Locate the cell with the specified text and output its [x, y] center coordinate. 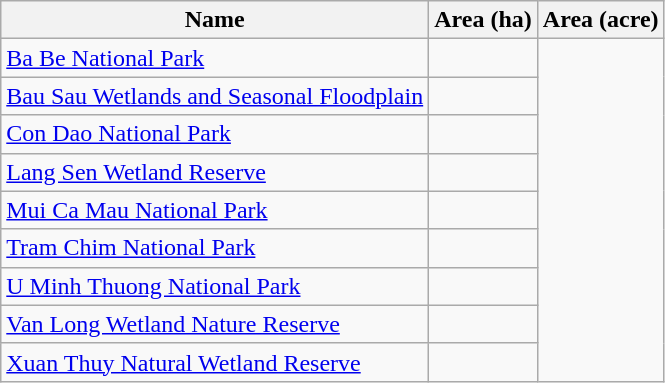
Xuan Thuy Natural Wetland Reserve [215, 362]
Van Long Wetland Nature Reserve [215, 324]
Area (acre) [600, 20]
Area (ha) [484, 20]
Ba Be National Park [215, 58]
Lang Sen Wetland Reserve [215, 172]
Bau Sau Wetlands and Seasonal Floodplain [215, 96]
Tram Chim National Park [215, 248]
Name [215, 20]
Con Dao National Park [215, 134]
Mui Ca Mau National Park [215, 210]
U Minh Thuong National Park [215, 286]
